Pinpoint the cell where the given text exists, returning its (X, Y) midpoint coordinate. 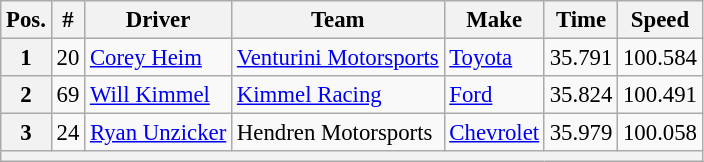
# (68, 20)
24 (68, 133)
100.584 (660, 58)
100.058 (660, 133)
Team (338, 20)
1 (26, 58)
100.491 (660, 95)
Corey Heim (158, 58)
Time (580, 20)
3 (26, 133)
Ryan Unzicker (158, 133)
Driver (158, 20)
Kimmel Racing (338, 95)
Venturini Motorsports (338, 58)
Make (494, 20)
20 (68, 58)
Ford (494, 95)
Toyota (494, 58)
69 (68, 95)
35.824 (580, 95)
35.791 (580, 58)
Pos. (26, 20)
Hendren Motorsports (338, 133)
Speed (660, 20)
35.979 (580, 133)
Chevrolet (494, 133)
Will Kimmel (158, 95)
2 (26, 95)
